Return (X, Y) of the center of cell containing provided text 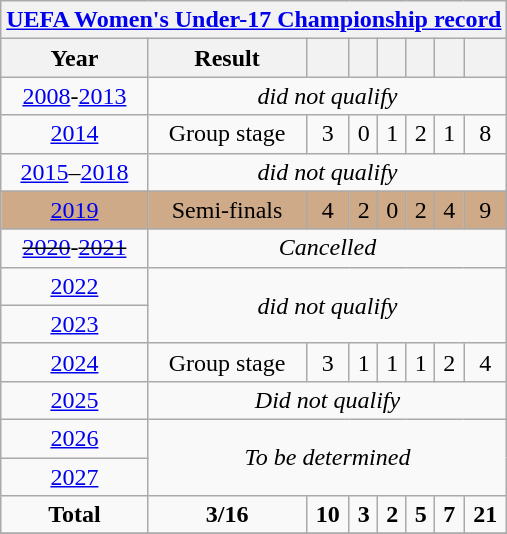
Year (74, 58)
2014 (74, 134)
2025 (74, 400)
2024 (74, 362)
2019 (74, 210)
2023 (74, 324)
8 (486, 134)
Semi-finals (227, 210)
21 (486, 515)
2008-2013 (74, 96)
3/16 (227, 515)
To be determined (328, 457)
Result (227, 58)
UEFA Women's Under-17 Championship record (254, 20)
5 (420, 515)
10 (328, 515)
Total (74, 515)
7 (450, 515)
2026 (74, 438)
9 (486, 210)
2022 (74, 286)
2027 (74, 477)
2020-2021 (74, 248)
Cancelled (328, 248)
2015–2018 (74, 172)
Did not qualify (328, 400)
